From the cell containing the given text, extract its center point as [x, y] coordinate. 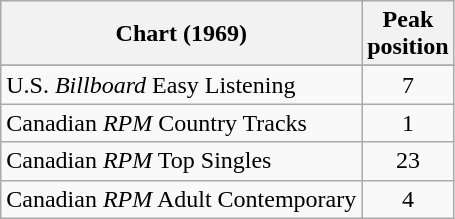
Peakposition [408, 34]
Chart (1969) [182, 34]
U.S. Billboard Easy Listening [182, 85]
Canadian RPM Country Tracks [182, 123]
7 [408, 85]
23 [408, 161]
1 [408, 123]
4 [408, 199]
Canadian RPM Top Singles [182, 161]
Canadian RPM Adult Contemporary [182, 199]
